From the cell containing the given text, extract its center point as [x, y] coordinate. 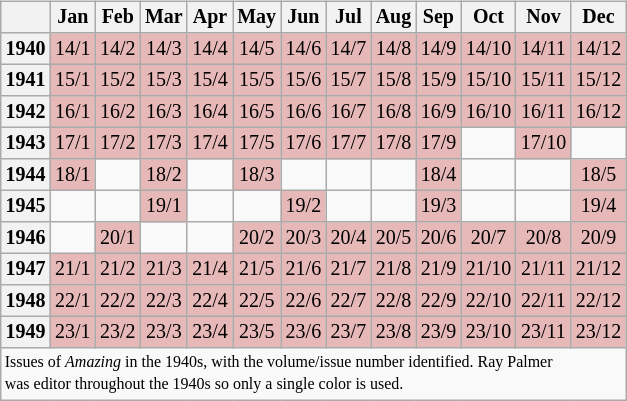
20/4 [348, 238]
1947 [26, 268]
15/10 [488, 80]
15/11 [544, 80]
14/6 [304, 48]
16/12 [598, 112]
15/5 [256, 80]
19/3 [438, 206]
21/1 [72, 268]
20/7 [488, 238]
19/2 [304, 206]
23/1 [72, 332]
17/2 [118, 144]
22/12 [598, 300]
16/4 [210, 112]
15/7 [348, 80]
23/2 [118, 332]
21/9 [438, 268]
21/11 [544, 268]
May [256, 18]
1943 [26, 144]
17/6 [304, 144]
16/6 [304, 112]
14/3 [164, 48]
19/1 [164, 206]
16/2 [118, 112]
16/5 [256, 112]
20/3 [304, 238]
21/7 [348, 268]
20/2 [256, 238]
23/10 [488, 332]
23/11 [544, 332]
23/6 [304, 332]
16/3 [164, 112]
14/11 [544, 48]
22/7 [348, 300]
14/4 [210, 48]
14/7 [348, 48]
Jun [304, 18]
Nov [544, 18]
22/4 [210, 300]
14/5 [256, 48]
15/3 [164, 80]
18/4 [438, 174]
20/6 [438, 238]
22/3 [164, 300]
21/4 [210, 268]
22/10 [488, 300]
19/4 [598, 206]
16/8 [394, 112]
Jul [348, 18]
21/6 [304, 268]
23/7 [348, 332]
23/8 [394, 332]
15/6 [304, 80]
Oct [488, 18]
15/8 [394, 80]
Issues of Amazing in the 1940s, with the volume/issue number identified. Ray Palmerwas editor throughout the 1940s so only a single color is used. [314, 374]
Aug [394, 18]
22/5 [256, 300]
17/7 [348, 144]
Dec [598, 18]
15/1 [72, 80]
Feb [118, 18]
1946 [26, 238]
21/12 [598, 268]
17/9 [438, 144]
17/8 [394, 144]
15/2 [118, 80]
23/4 [210, 332]
16/10 [488, 112]
15/12 [598, 80]
18/2 [164, 174]
20/8 [544, 238]
Sep [438, 18]
20/5 [394, 238]
22/6 [304, 300]
14/9 [438, 48]
1940 [26, 48]
14/2 [118, 48]
14/8 [394, 48]
1948 [26, 300]
18/1 [72, 174]
1944 [26, 174]
14/1 [72, 48]
22/1 [72, 300]
1941 [26, 80]
15/4 [210, 80]
16/9 [438, 112]
18/5 [598, 174]
17/4 [210, 144]
17/10 [544, 144]
17/5 [256, 144]
17/3 [164, 144]
14/10 [488, 48]
Apr [210, 18]
21/3 [164, 268]
20/9 [598, 238]
14/12 [598, 48]
1945 [26, 206]
22/11 [544, 300]
23/3 [164, 332]
23/9 [438, 332]
1949 [26, 332]
21/10 [488, 268]
18/3 [256, 174]
21/8 [394, 268]
23/12 [598, 332]
23/5 [256, 332]
Mar [164, 18]
17/1 [72, 144]
Jan [72, 18]
16/7 [348, 112]
1942 [26, 112]
15/9 [438, 80]
22/2 [118, 300]
16/11 [544, 112]
22/8 [394, 300]
22/9 [438, 300]
21/2 [118, 268]
20/1 [118, 238]
16/1 [72, 112]
21/5 [256, 268]
